Find where the given text appears and provide that cell's center as [X, Y] coordinate. 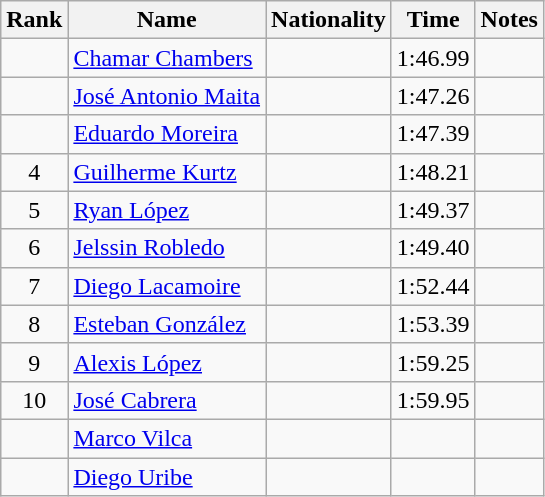
Nationality [329, 20]
Jelssin Robledo [167, 248]
9 [34, 362]
Diego Lacamoire [167, 286]
1:53.39 [433, 324]
Ryan López [167, 210]
1:47.26 [433, 96]
Rank [34, 20]
1:52.44 [433, 286]
Eduardo Moreira [167, 134]
1:46.99 [433, 58]
8 [34, 324]
1:49.37 [433, 210]
4 [34, 172]
7 [34, 286]
Notes [509, 20]
10 [34, 400]
Marco Vilca [167, 438]
José Antonio Maita [167, 96]
Chamar Chambers [167, 58]
1:48.21 [433, 172]
Alexis López [167, 362]
1:49.40 [433, 248]
1:59.25 [433, 362]
6 [34, 248]
Name [167, 20]
Time [433, 20]
5 [34, 210]
1:47.39 [433, 134]
Esteban González [167, 324]
Diego Uribe [167, 477]
Guilherme Kurtz [167, 172]
1:59.95 [433, 400]
José Cabrera [167, 400]
